For the text-containing cell, return its midpoint in [x, y] coordinate format. 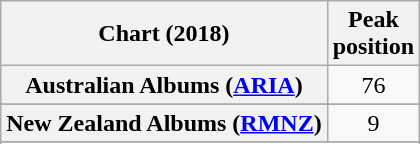
76 [373, 85]
Peak position [373, 34]
New Zealand Albums (RMNZ) [164, 123]
9 [373, 123]
Australian Albums (ARIA) [164, 85]
Chart (2018) [164, 34]
